Output the (X, Y) coordinate of the center of the cell containing the given text.  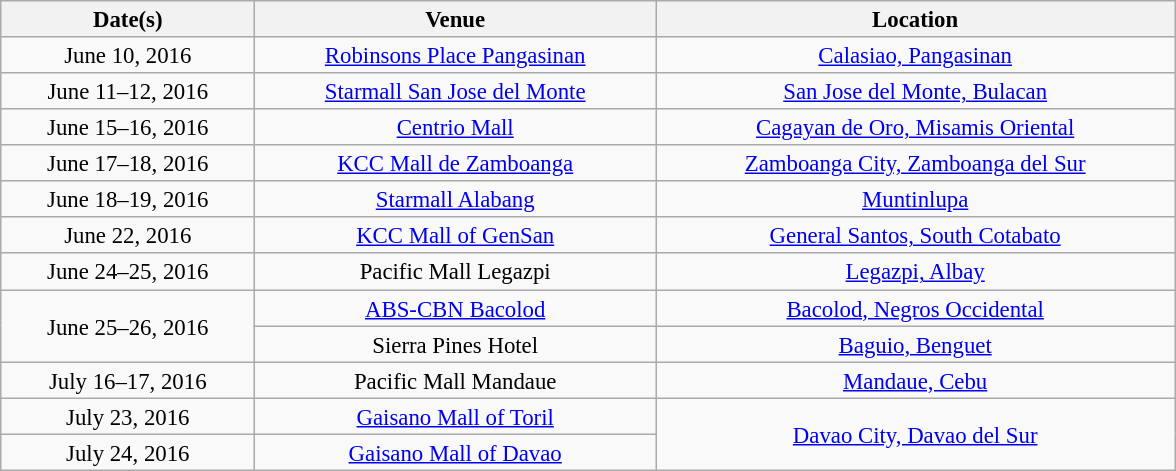
Robinsons Place Pangasinan (456, 55)
Pacific Mall Legazpi (456, 272)
June 22, 2016 (128, 236)
Venue (456, 19)
Starmall San Jose del Monte (456, 91)
Calasiao, Pangasinan (916, 55)
KCC Mall of GenSan (456, 236)
Zamboanga City, Zamboanga del Sur (916, 163)
Baguio, Benguet (916, 344)
San Jose del Monte, Bulacan (916, 91)
Legazpi, Albay (916, 272)
Centrio Mall (456, 127)
Cagayan de Oro, Misamis Oriental (916, 127)
Bacolod, Negros Occidental (916, 308)
ABS-CBN Bacolod (456, 308)
Sierra Pines Hotel (456, 344)
June 10, 2016 (128, 55)
June 11–12, 2016 (128, 91)
Location (916, 19)
Gaisano Mall of Davao (456, 452)
General Santos, South Cotabato (916, 236)
June 18–19, 2016 (128, 199)
Date(s) (128, 19)
June 15–16, 2016 (128, 127)
Mandaue, Cebu (916, 380)
Starmall Alabang (456, 199)
July 16–17, 2016 (128, 380)
July 24, 2016 (128, 452)
Gaisano Mall of Toril (456, 416)
Davao City, Davao del Sur (916, 434)
June 25–26, 2016 (128, 326)
July 23, 2016 (128, 416)
June 17–18, 2016 (128, 163)
KCC Mall de Zamboanga (456, 163)
Muntinlupa (916, 199)
June 24–25, 2016 (128, 272)
Pacific Mall Mandaue (456, 380)
